Search for the cell housing the specified text and yield its (X, Y) center coordinate. 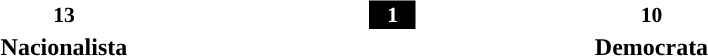
1 (392, 14)
